From the cell containing the given text, extract its center point as (X, Y) coordinate. 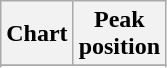
Peakposition (119, 34)
Chart (37, 34)
